Detect which cell encompasses the target text, then output its [X, Y] center coordinate. 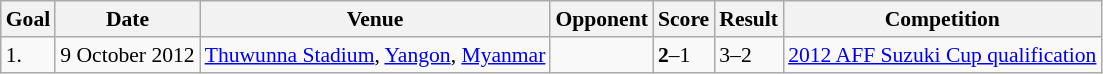
Goal [28, 19]
2–1 [684, 55]
Thuwunna Stadium, Yangon, Myanmar [376, 55]
Opponent [602, 19]
3–2 [748, 55]
Date [127, 19]
Venue [376, 19]
Result [748, 19]
2012 AFF Suzuki Cup qualification [942, 55]
9 October 2012 [127, 55]
Score [684, 19]
Competition [942, 19]
1. [28, 55]
